Pinpoint the cell where the given text exists, returning its [x, y] midpoint coordinate. 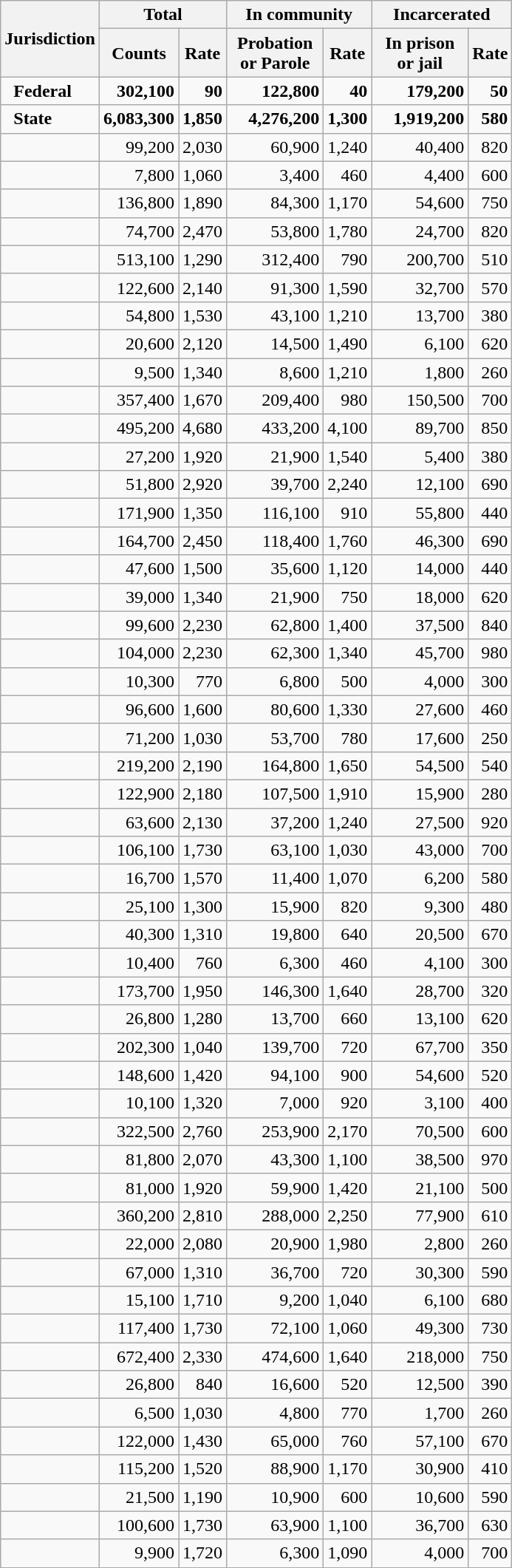
15,100 [139, 1301]
219,200 [139, 766]
67,000 [139, 1272]
2,130 [202, 822]
88,900 [275, 1469]
60,900 [275, 147]
218,000 [420, 1357]
1,650 [347, 766]
1,400 [347, 625]
106,100 [139, 851]
910 [347, 513]
7,000 [275, 1103]
115,200 [139, 1469]
1,330 [347, 709]
122,800 [275, 91]
39,000 [139, 597]
118,400 [275, 541]
302,100 [139, 91]
6,500 [139, 1413]
38,500 [420, 1159]
Total [163, 15]
1,120 [347, 569]
1,280 [202, 1019]
99,600 [139, 625]
480 [491, 907]
1,530 [202, 316]
21,500 [139, 1497]
24,700 [420, 231]
Jurisdiction [50, 38]
730 [491, 1329]
3,400 [275, 175]
62,800 [275, 625]
9,500 [139, 372]
39,700 [275, 485]
202,300 [139, 1047]
610 [491, 1216]
80,600 [275, 709]
540 [491, 766]
100,600 [139, 1525]
4,276,200 [275, 119]
63,600 [139, 822]
43,100 [275, 316]
Counts [139, 53]
200,700 [420, 259]
62,300 [275, 653]
1,430 [202, 1441]
122,600 [139, 287]
107,500 [275, 794]
510 [491, 259]
122,900 [139, 794]
94,100 [275, 1075]
1,720 [202, 1553]
63,900 [275, 1525]
173,700 [139, 991]
40,300 [139, 935]
14,000 [420, 569]
30,300 [420, 1272]
117,400 [139, 1329]
5,400 [420, 457]
2,170 [347, 1131]
4,400 [420, 175]
570 [491, 287]
1,570 [202, 879]
1,600 [202, 709]
State [50, 119]
4,800 [275, 1413]
2,140 [202, 287]
27,200 [139, 457]
10,300 [139, 681]
67,700 [420, 1047]
1,540 [347, 457]
81,000 [139, 1187]
Federal [50, 91]
57,100 [420, 1441]
900 [347, 1075]
72,100 [275, 1329]
9,200 [275, 1301]
13,100 [420, 1019]
91,300 [275, 287]
790 [347, 259]
9,900 [139, 1553]
2,450 [202, 541]
In prison or jail [420, 53]
209,400 [275, 400]
253,900 [275, 1131]
122,000 [139, 1441]
21,100 [420, 1187]
474,600 [275, 1357]
2,240 [347, 485]
2,810 [202, 1216]
96,600 [139, 709]
850 [491, 429]
14,500 [275, 344]
1,190 [202, 1497]
1,290 [202, 259]
12,100 [420, 485]
280 [491, 794]
43,300 [275, 1159]
1,950 [202, 991]
84,300 [275, 203]
89,700 [420, 429]
35,600 [275, 569]
139,700 [275, 1047]
1,490 [347, 344]
37,200 [275, 822]
288,000 [275, 1216]
136,800 [139, 203]
10,600 [420, 1497]
6,083,300 [139, 119]
312,400 [275, 259]
4,680 [202, 429]
1,320 [202, 1103]
70,500 [420, 1131]
495,200 [139, 429]
1,780 [347, 231]
2,080 [202, 1244]
12,500 [420, 1385]
640 [347, 935]
81,800 [139, 1159]
45,700 [420, 653]
1,590 [347, 287]
20,600 [139, 344]
1,670 [202, 400]
1,500 [202, 569]
10,900 [275, 1497]
63,100 [275, 851]
27,500 [420, 822]
2,180 [202, 794]
In community [299, 15]
660 [347, 1019]
40,400 [420, 147]
1,850 [202, 119]
1,520 [202, 1469]
54,500 [420, 766]
30,900 [420, 1469]
27,600 [420, 709]
1,890 [202, 203]
250 [491, 737]
179,200 [420, 91]
2,250 [347, 1216]
47,600 [139, 569]
2,190 [202, 766]
59,900 [275, 1187]
970 [491, 1159]
32,700 [420, 287]
1,700 [420, 1413]
1,980 [347, 1244]
171,900 [139, 513]
433,200 [275, 429]
164,800 [275, 766]
1,070 [347, 879]
2,760 [202, 1131]
104,000 [139, 653]
1,090 [347, 1553]
2,070 [202, 1159]
20,500 [420, 935]
50 [491, 91]
513,100 [139, 259]
322,500 [139, 1131]
16,700 [139, 879]
2,800 [420, 1244]
164,700 [139, 541]
350 [491, 1047]
49,300 [420, 1329]
46,300 [420, 541]
37,500 [420, 625]
150,500 [420, 400]
357,400 [139, 400]
16,600 [275, 1385]
53,700 [275, 737]
2,030 [202, 147]
1,800 [420, 372]
77,900 [420, 1216]
Incarcerated [442, 15]
1,710 [202, 1301]
3,100 [420, 1103]
680 [491, 1301]
1,910 [347, 794]
74,700 [139, 231]
6,800 [275, 681]
51,800 [139, 485]
390 [491, 1385]
19,800 [275, 935]
320 [491, 991]
8,600 [275, 372]
10,400 [139, 963]
25,100 [139, 907]
672,400 [139, 1357]
7,800 [139, 175]
148,600 [139, 1075]
71,200 [139, 737]
2,470 [202, 231]
360,200 [139, 1216]
90 [202, 91]
22,000 [139, 1244]
11,400 [275, 879]
9,300 [420, 907]
Probation or Parole [275, 53]
99,200 [139, 147]
1,919,200 [420, 119]
18,000 [420, 597]
1,350 [202, 513]
780 [347, 737]
55,800 [420, 513]
630 [491, 1525]
410 [491, 1469]
6,200 [420, 879]
2,920 [202, 485]
40 [347, 91]
54,800 [139, 316]
20,900 [275, 1244]
2,120 [202, 344]
53,800 [275, 231]
1,760 [347, 541]
17,600 [420, 737]
43,000 [420, 851]
400 [491, 1103]
146,300 [275, 991]
2,330 [202, 1357]
28,700 [420, 991]
10,100 [139, 1103]
65,000 [275, 1441]
116,100 [275, 513]
